Capture the cell that displays the provided text and extract its (X, Y) central coordinate. 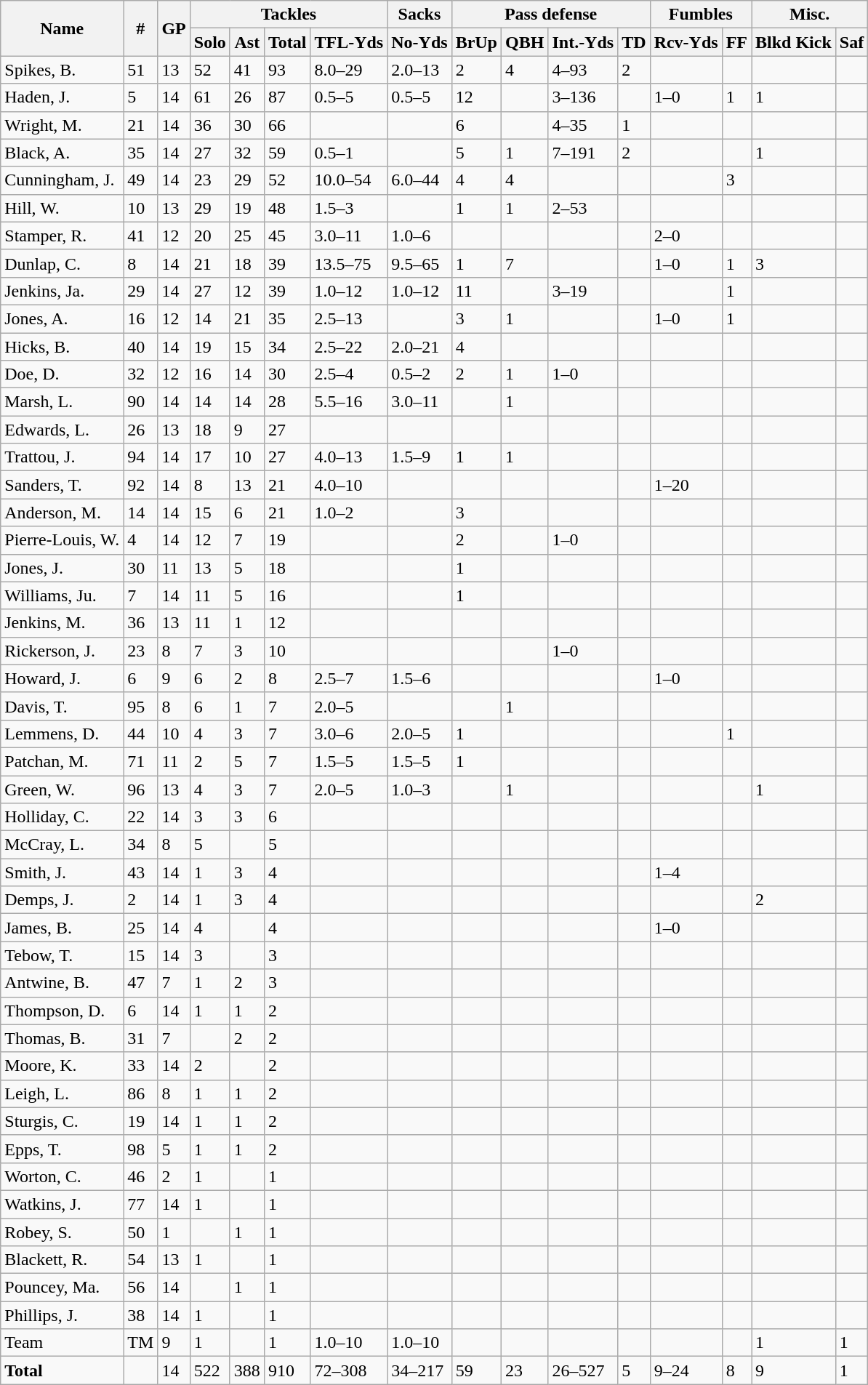
51 (141, 70)
No-Yds (419, 42)
Epps, T. (63, 1149)
93 (287, 70)
1.5–9 (419, 457)
Jones, J. (63, 568)
71 (141, 761)
2.0–21 (419, 347)
6.0–44 (419, 180)
Howard, J. (63, 678)
Edwards, L. (63, 430)
1.5–6 (419, 678)
BrUp (476, 42)
33 (141, 1066)
96 (141, 789)
1–4 (686, 872)
Holliday, C. (63, 817)
1.0–2 (349, 513)
72–308 (349, 1370)
Ast (247, 42)
Leigh, L. (63, 1093)
Cunningham, J. (63, 180)
Worton, C. (63, 1176)
3–136 (583, 97)
5.5–16 (349, 402)
522 (209, 1370)
Patchan, M. (63, 761)
# (141, 28)
QBH (525, 42)
Antwine, B. (63, 983)
Black, A. (63, 153)
61 (209, 97)
4.0–10 (349, 485)
92 (141, 485)
Haden, J. (63, 97)
Blackett, R. (63, 1260)
3–19 (583, 291)
Stamper, R. (63, 236)
Moore, K. (63, 1066)
2.5–4 (349, 374)
Blkd Kick (794, 42)
44 (141, 734)
Jones, A. (63, 318)
0.5–1 (349, 153)
31 (141, 1038)
Rickerson, J. (63, 651)
4.0–13 (349, 457)
87 (287, 97)
38 (141, 1315)
Spikes, B. (63, 70)
1–20 (686, 485)
2–0 (686, 236)
Tackles (288, 15)
28 (287, 402)
Robey, S. (63, 1232)
James, B. (63, 928)
Dunlap, C. (63, 263)
388 (247, 1370)
McCray, L. (63, 845)
45 (287, 236)
47 (141, 983)
Fumbles (701, 15)
Thomas, B. (63, 1038)
Jenkins, Ja. (63, 291)
Name (63, 28)
Hill, W. (63, 208)
Pass defense (551, 15)
77 (141, 1204)
98 (141, 1149)
9–24 (686, 1370)
43 (141, 872)
90 (141, 402)
94 (141, 457)
TFL-Yds (349, 42)
Marsh, L. (63, 402)
48 (287, 208)
Watkins, J. (63, 1204)
54 (141, 1260)
Pierre-Louis, W. (63, 540)
7–191 (583, 153)
Int.-Yds (583, 42)
Smith, J. (63, 872)
GP (174, 28)
Misc. (810, 15)
Demps, J. (63, 900)
4–35 (583, 125)
Wright, M. (63, 125)
910 (287, 1370)
Trattou, J. (63, 457)
Anderson, M. (63, 513)
4–93 (583, 70)
95 (141, 706)
Sanders, T. (63, 485)
3.0–6 (349, 734)
8.0–29 (349, 70)
50 (141, 1232)
66 (287, 125)
26–527 (583, 1370)
Hicks, B. (63, 347)
1.5–3 (349, 208)
40 (141, 347)
2.5–13 (349, 318)
2.5–22 (349, 347)
2–53 (583, 208)
49 (141, 180)
2.5–7 (349, 678)
Doe, D. (63, 374)
22 (141, 817)
Team (63, 1343)
Lemmens, D. (63, 734)
86 (141, 1093)
1.0–6 (419, 236)
Tebow, T. (63, 955)
9.5–65 (419, 263)
Thompson, D. (63, 1011)
TM (141, 1343)
Williams, Ju. (63, 595)
Saf (851, 42)
17 (209, 457)
FF (736, 42)
Davis, T. (63, 706)
10.0–54 (349, 180)
46 (141, 1176)
13.5–75 (349, 263)
Pouncey, Ma. (63, 1288)
0.5–2 (419, 374)
Solo (209, 42)
2.0–13 (419, 70)
20 (209, 236)
Phillips, J. (63, 1315)
34–217 (419, 1370)
Sturgis, C. (63, 1121)
Jenkins, M. (63, 623)
Sacks (419, 15)
Green, W. (63, 789)
Rcv-Yds (686, 42)
1.0–3 (419, 789)
TD (634, 42)
56 (141, 1288)
